Search for the cell housing the specified text and yield its [x, y] center coordinate. 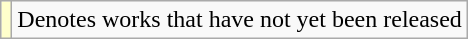
Denotes works that have not yet been released [240, 20]
